Scan for the cell matching the given text and deliver its (x, y) coordinate at center. 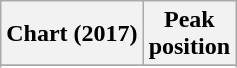
Peakposition (189, 34)
Chart (2017) (72, 34)
